Search for the cell housing the specified text and yield its [x, y] center coordinate. 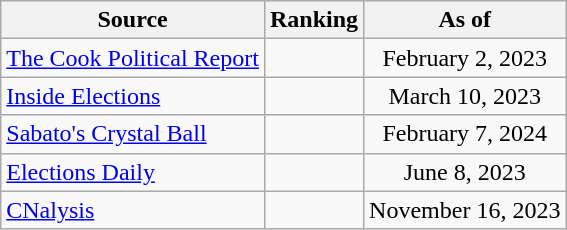
CNalysis [133, 210]
November 16, 2023 [465, 210]
Sabato's Crystal Ball [133, 134]
June 8, 2023 [465, 172]
Ranking [314, 20]
Source [133, 20]
The Cook Political Report [133, 58]
Elections Daily [133, 172]
February 7, 2024 [465, 134]
March 10, 2023 [465, 96]
Inside Elections [133, 96]
As of [465, 20]
February 2, 2023 [465, 58]
